Output the [X, Y] coordinate of the center of the cell containing the given text.  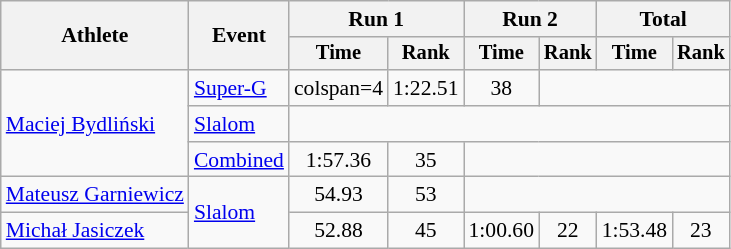
53 [426, 195]
Super-G [239, 88]
45 [426, 231]
1:53.48 [634, 231]
Run 1 [376, 19]
Event [239, 36]
35 [426, 160]
Athlete [95, 36]
Run 2 [530, 19]
colspan=4 [338, 88]
38 [502, 88]
Mateusz Garniewicz [95, 195]
Combined [239, 160]
22 [568, 231]
1:00.60 [502, 231]
Michał Jasiczek [95, 231]
54.93 [338, 195]
Maciej Bydliński [95, 124]
Total [664, 19]
1:57.36 [338, 160]
1:22.51 [426, 88]
52.88 [338, 231]
23 [701, 231]
